Capture the cell that displays the provided text and extract its (x, y) central coordinate. 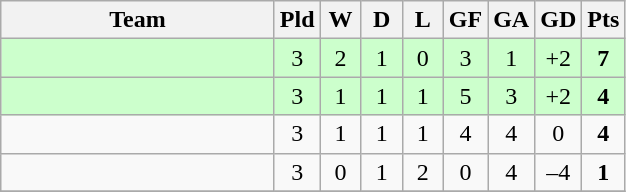
–4 (558, 172)
D (382, 20)
GA (512, 20)
GF (465, 20)
W (340, 20)
Pts (604, 20)
7 (604, 58)
GD (558, 20)
Pld (297, 20)
5 (465, 96)
Team (138, 20)
L (422, 20)
